Identify which cell holds the provided text, then report its (x, y) central coordinate. 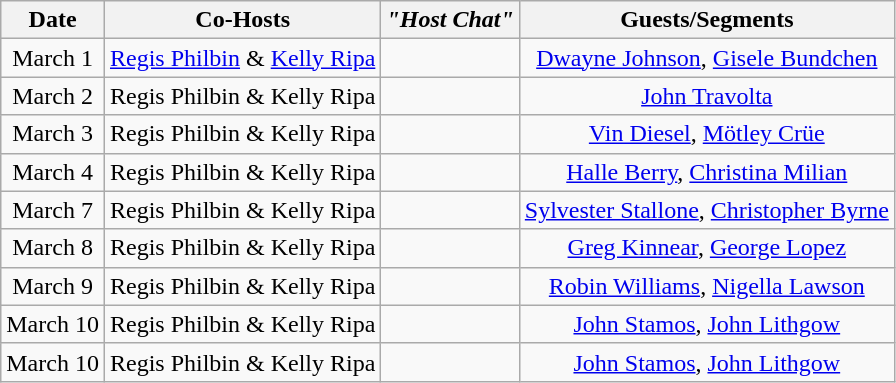
Co-Hosts (242, 20)
Sylvester Stallone, Christopher Byrne (706, 210)
Vin Diesel, Mötley Crüe (706, 134)
March 9 (53, 286)
March 2 (53, 96)
March 1 (53, 58)
March 8 (53, 248)
Dwayne Johnson, Gisele Bundchen (706, 58)
March 4 (53, 172)
March 7 (53, 210)
Greg Kinnear, George Lopez (706, 248)
Robin Williams, Nigella Lawson (706, 286)
Guests/Segments (706, 20)
"Host Chat" (450, 20)
John Travolta (706, 96)
Halle Berry, Christina Milian (706, 172)
Date (53, 20)
March 3 (53, 134)
